Find where the given text appears and provide that cell's center as [x, y] coordinate. 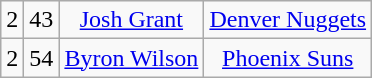
Byron Wilson [132, 58]
43 [42, 20]
54 [42, 58]
Phoenix Suns [288, 58]
Josh Grant [132, 20]
Denver Nuggets [288, 20]
